Return (X, Y) of the center of cell containing provided text 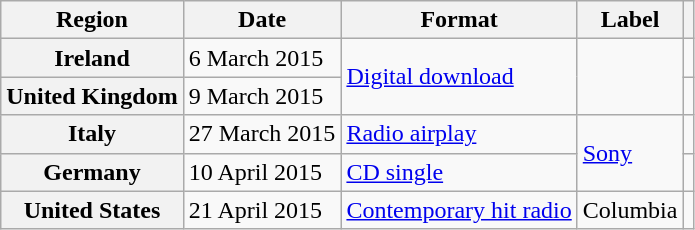
Sony (630, 153)
Contemporary hit radio (459, 210)
Germany (92, 172)
Date (262, 20)
Ireland (92, 58)
Columbia (630, 210)
Label (630, 20)
6 March 2015 (262, 58)
Radio airplay (459, 134)
9 March 2015 (262, 96)
Format (459, 20)
United States (92, 210)
27 March 2015 (262, 134)
Region (92, 20)
10 April 2015 (262, 172)
Italy (92, 134)
CD single (459, 172)
21 April 2015 (262, 210)
Digital download (459, 77)
United Kingdom (92, 96)
